Determine the (X, Y) coordinate at the center of the cell enclosing the given text.  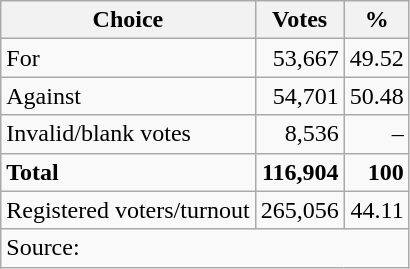
100 (376, 172)
265,056 (300, 210)
54,701 (300, 96)
Registered voters/turnout (128, 210)
44.11 (376, 210)
53,667 (300, 58)
Invalid/blank votes (128, 134)
50.48 (376, 96)
Votes (300, 20)
% (376, 20)
8,536 (300, 134)
Against (128, 96)
Source: (205, 248)
Total (128, 172)
49.52 (376, 58)
– (376, 134)
Choice (128, 20)
For (128, 58)
116,904 (300, 172)
